Return (X, Y) of the center of cell containing provided text 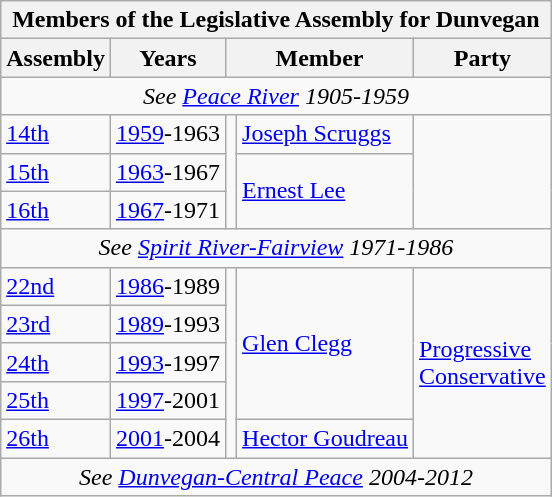
Party (483, 58)
1986-1989 (168, 286)
See Spirit River-Fairview 1971-1986 (276, 248)
1967-1971 (168, 210)
Years (168, 58)
2001-2004 (168, 438)
Ernest Lee (326, 191)
1963-1967 (168, 172)
ProgressiveConservative (483, 362)
Member (319, 58)
Joseph Scruggs (326, 134)
See Dunvegan-Central Peace 2004-2012 (276, 477)
Glen Clegg (326, 343)
22nd (56, 286)
1993-1997 (168, 362)
24th (56, 362)
Assembly (56, 58)
1989-1993 (168, 324)
See Peace River 1905-1959 (276, 96)
1959-1963 (168, 134)
Members of the Legislative Assembly for Dunvegan (276, 20)
15th (56, 172)
14th (56, 134)
Hector Goudreau (326, 438)
16th (56, 210)
23rd (56, 324)
25th (56, 400)
26th (56, 438)
1997-2001 (168, 400)
